Return the (x, y) coordinate for the center point of the cell that contains the specified text.  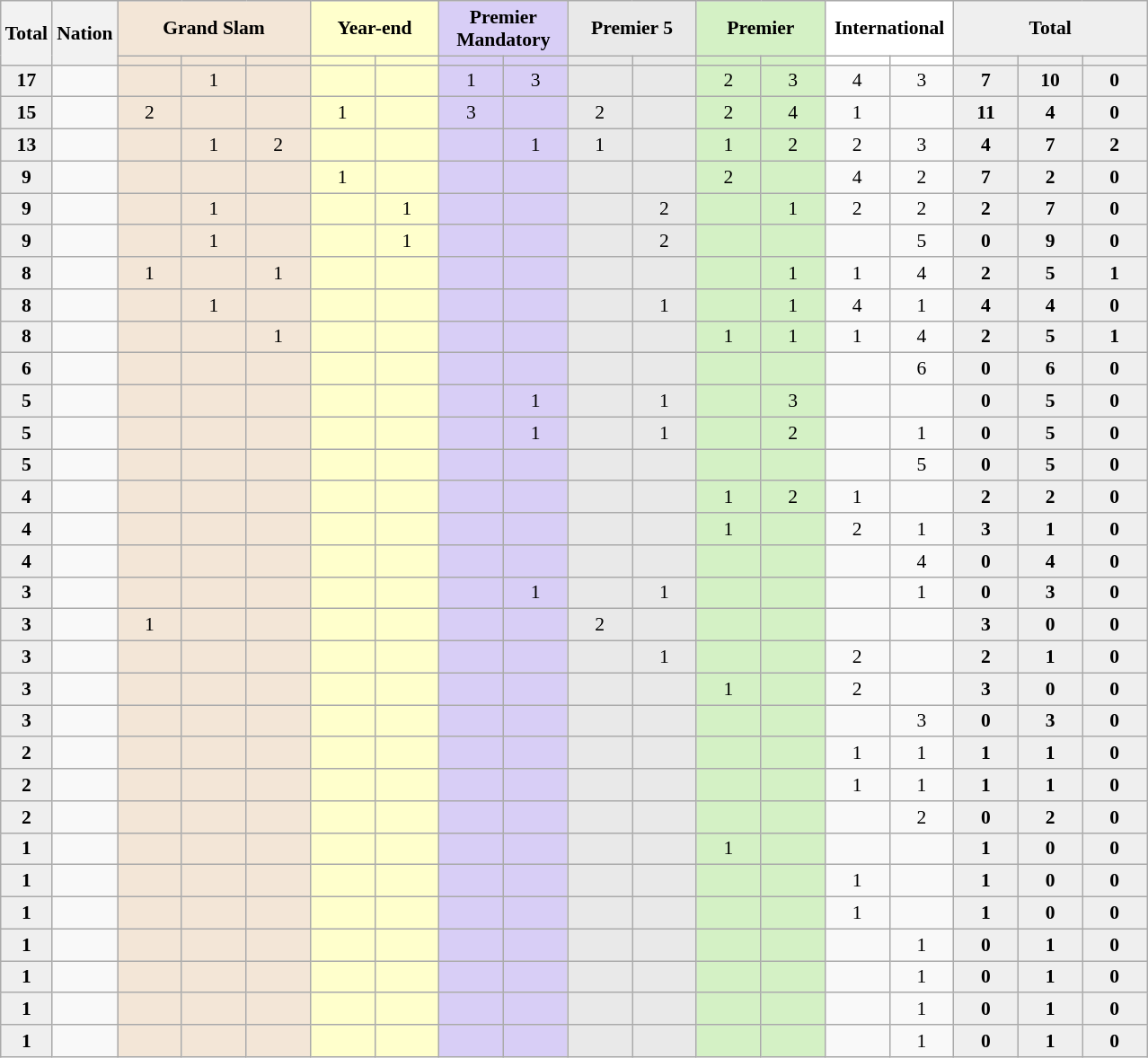
10 (1050, 81)
17 (27, 81)
Year-end (374, 29)
11 (986, 113)
Premier 5 (632, 29)
Premier (760, 29)
International (889, 29)
15 (27, 113)
Nation (84, 32)
Grand Slam (214, 29)
Premier Mandatory (503, 29)
13 (27, 145)
